Scan for the cell matching the given text and deliver its [x, y] coordinate at center. 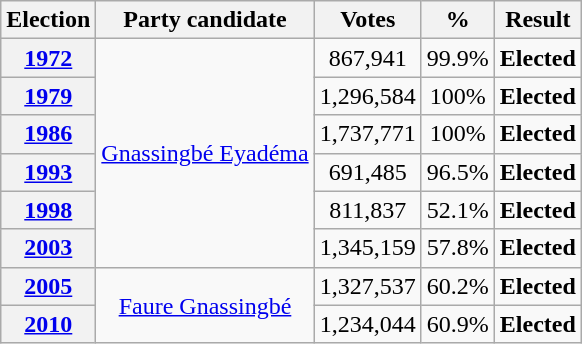
1,737,771 [368, 134]
Faure Gnassingbé [205, 305]
1986 [48, 134]
2010 [48, 324]
99.9% [458, 58]
811,837 [368, 210]
% [458, 20]
867,941 [368, 58]
Election [48, 20]
1993 [48, 172]
1972 [48, 58]
1979 [48, 96]
2005 [48, 286]
60.9% [458, 324]
1,327,537 [368, 286]
691,485 [368, 172]
60.2% [458, 286]
Party candidate [205, 20]
Gnassingbé Eyadéma [205, 153]
96.5% [458, 172]
1998 [48, 210]
1,234,044 [368, 324]
1,345,159 [368, 248]
52.1% [458, 210]
Votes [368, 20]
Result [538, 20]
1,296,584 [368, 96]
2003 [48, 248]
57.8% [458, 248]
